Extract the [x, y] coordinate from the center of the cell holding the provided text.  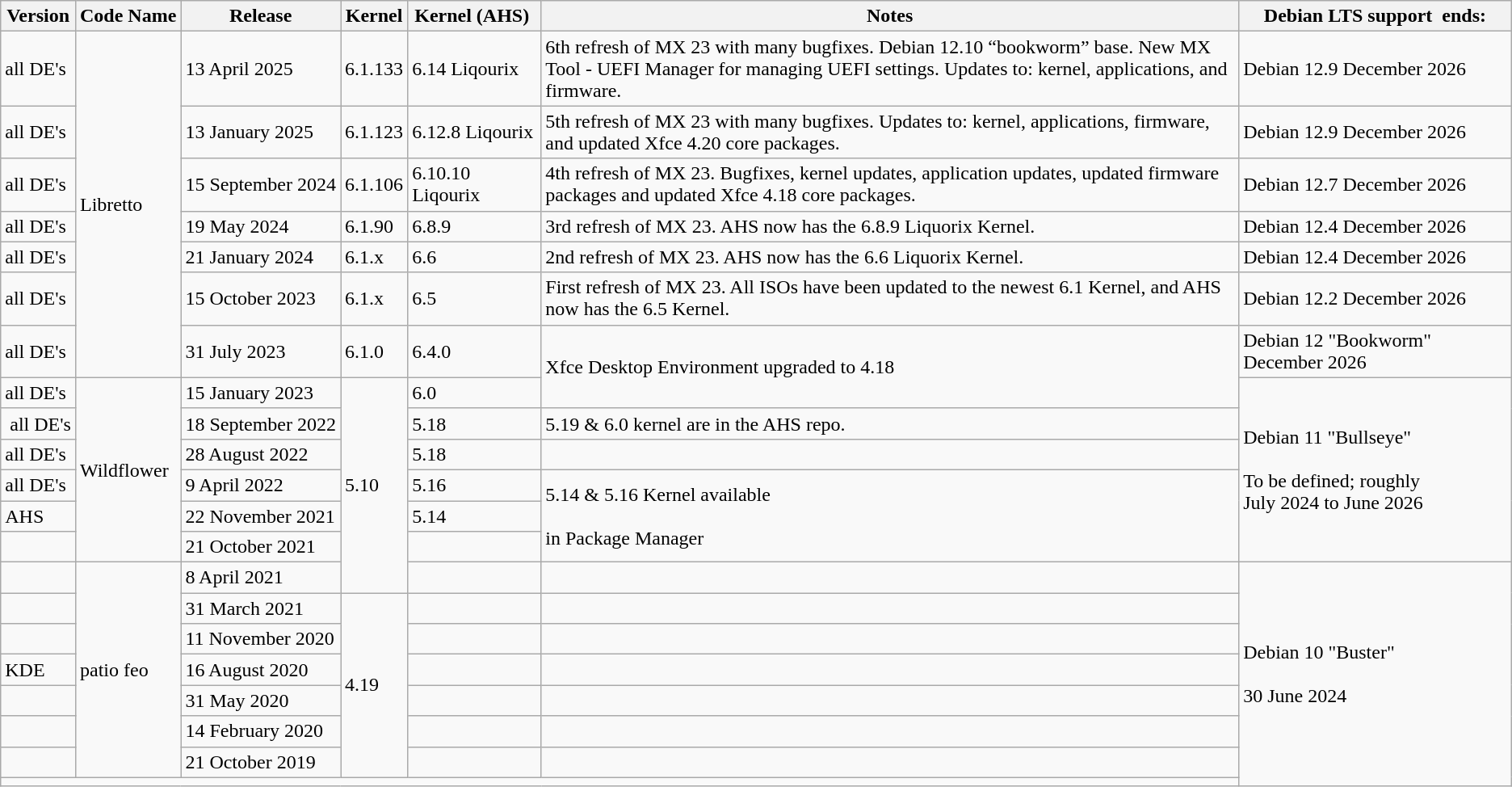
5th refresh of MX 23 with many bugfixes. Updates to: kernel, applications, firmware, and updated Xfce 4.20 core packages. [890, 133]
KDE [39, 670]
Debian 12 "Bookworm" December 2026 [1375, 351]
4.19 [375, 685]
6.1.133 [375, 69]
5.14 [475, 516]
6.8.9 [475, 226]
9 April 2022 [261, 485]
15 September 2024 [261, 184]
18 September 2022 [261, 423]
6.1.106 [375, 184]
6.1.90 [375, 226]
16 August 2020 [261, 670]
5.14 & 5.16 Kernel availablein Package Manager [890, 516]
31 March 2021 [261, 608]
Wildflower [128, 469]
3rd refresh of MX 23. AHS now has the 6.8.9 Liquorix Kernel. [890, 226]
21 October 2019 [261, 762]
6.0 [475, 393]
8 April 2021 [261, 578]
22 November 2021 [261, 516]
Xfce Desktop Environment upgraded to 4.18 [890, 367]
21 January 2024 [261, 257]
Libretto [128, 204]
2nd refresh of MX 23. AHS now has the 6.6 Liquorix Kernel. [890, 257]
6.10.10 Liqourix [475, 184]
6.5 [475, 299]
5.10 [375, 485]
15 October 2023 [261, 299]
Release [261, 16]
6.14 Liqourix [475, 69]
Debian 12.2 December 2026 [1375, 299]
Debian LTS support ends: [1375, 16]
14 February 2020 [261, 731]
6.4.0 [475, 351]
Notes [890, 16]
6.12.8 Liqourix [475, 133]
4th refresh of MX 23. Bugfixes, kernel updates, application updates, updated firmware packages and updated Xfce 4.18 core packages. [890, 184]
31 May 2020 [261, 701]
21 October 2021 [261, 547]
Version [39, 16]
6.1.0 [375, 351]
13 January 2025 [261, 133]
6.6 [475, 257]
11 November 2020 [261, 639]
6.1.123 [375, 133]
Debian 12.7 December 2026 [1375, 184]
AHS [39, 516]
31 July 2023 [261, 351]
28 August 2022 [261, 454]
Debian 10 "Buster" 30 June 2024 [1375, 675]
15 January 2023 [261, 393]
patio feo [128, 670]
5.19 & 6.0 kernel are in the AHS repo. [890, 423]
19 May 2024 [261, 226]
13 April 2025 [261, 69]
Kernel (AHS) [475, 16]
First refresh of MX 23. All ISOs have been updated to the newest 6.1 Kernel, and AHS now has the 6.5 Kernel. [890, 299]
5.16 [475, 485]
Debian 11 "Bullseye" To be defined; roughly July 2024 to June 2026 [1375, 469]
Code Name [128, 16]
Kernel [375, 16]
